From the cell containing the given text, extract its center point as (X, Y) coordinate. 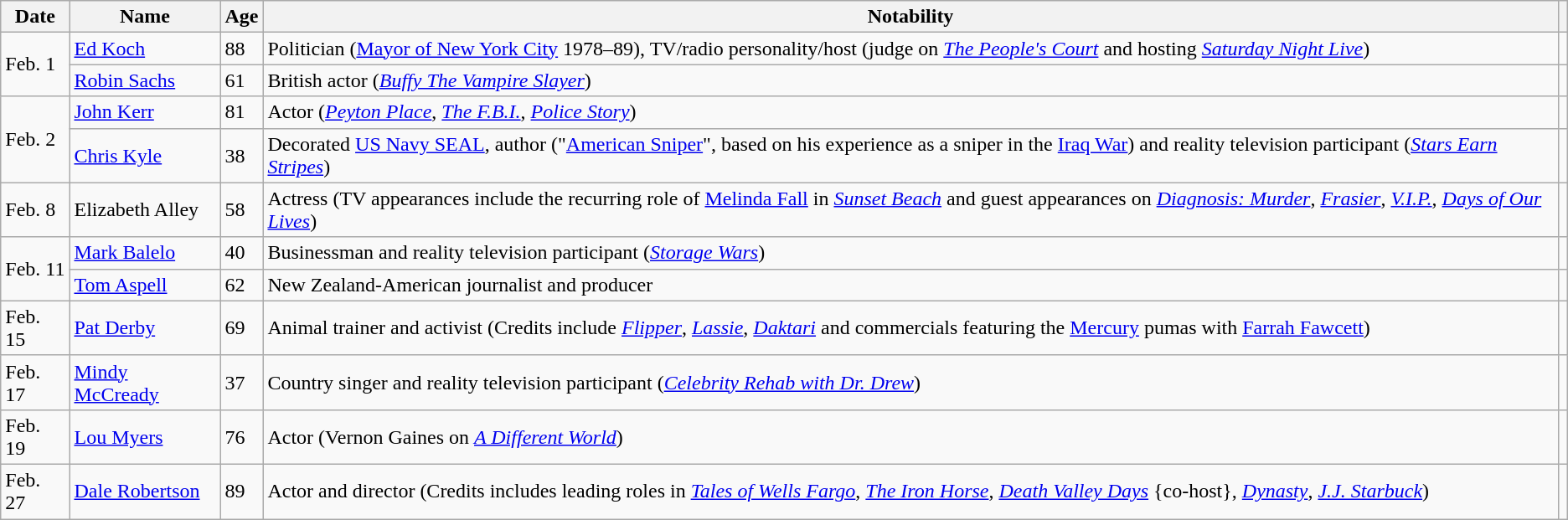
Age (241, 17)
89 (241, 491)
Dale Robertson (145, 491)
Feb. 11 (35, 269)
62 (241, 285)
Mark Balelo (145, 253)
John Kerr (145, 112)
69 (241, 328)
Actor and director (Credits includes leading roles in Tales of Wells Fargo, The Iron Horse, Death Valley Days {co-host}, Dynasty, J.J. Starbuck) (910, 491)
Tom Aspell (145, 285)
81 (241, 112)
Pat Derby (145, 328)
38 (241, 156)
Feb. 2 (35, 139)
British actor (Buffy The Vampire Slayer) (910, 80)
76 (241, 437)
40 (241, 253)
Country singer and reality television participant (Celebrity Rehab with Dr. Drew) (910, 382)
88 (241, 49)
Elizabeth Alley (145, 209)
Politician (Mayor of New York City 1978–89), TV/radio personality/host (judge on The People's Court and hosting Saturday Night Live) (910, 49)
New Zealand-American journalist and producer (910, 285)
37 (241, 382)
Actor (Vernon Gaines on A Different World) (910, 437)
Feb. 27 (35, 491)
Animal trainer and activist (Credits include Flipper, Lassie, Daktari and commercials featuring the Mercury pumas with Farrah Fawcett) (910, 328)
58 (241, 209)
Chris Kyle (145, 156)
Name (145, 17)
Actor (Peyton Place, The F.B.I., Police Story) (910, 112)
Lou Myers (145, 437)
Feb. 8 (35, 209)
Feb. 19 (35, 437)
61 (241, 80)
Feb. 17 (35, 382)
Date (35, 17)
Robin Sachs (145, 80)
Ed Koch (145, 49)
Mindy McCready (145, 382)
Feb. 1 (35, 64)
Businessman and reality television participant (Storage Wars) (910, 253)
Feb. 15 (35, 328)
Notability (910, 17)
